Return [X, Y] of the center of cell containing provided text 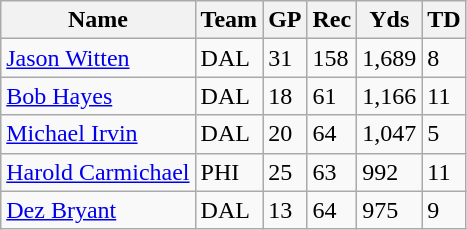
9 [444, 210]
975 [390, 210]
Bob Hayes [98, 96]
Michael Irvin [98, 134]
992 [390, 172]
1,166 [390, 96]
GP [285, 20]
PHI [229, 172]
Dez Bryant [98, 210]
Harold Carmichael [98, 172]
18 [285, 96]
Jason Witten [98, 58]
Yds [390, 20]
Team [229, 20]
20 [285, 134]
25 [285, 172]
61 [332, 96]
8 [444, 58]
63 [332, 172]
158 [332, 58]
5 [444, 134]
Name [98, 20]
31 [285, 58]
13 [285, 210]
1,047 [390, 134]
1,689 [390, 58]
TD [444, 20]
Rec [332, 20]
